Pinpoint the cell where the given text exists, returning its [X, Y] midpoint coordinate. 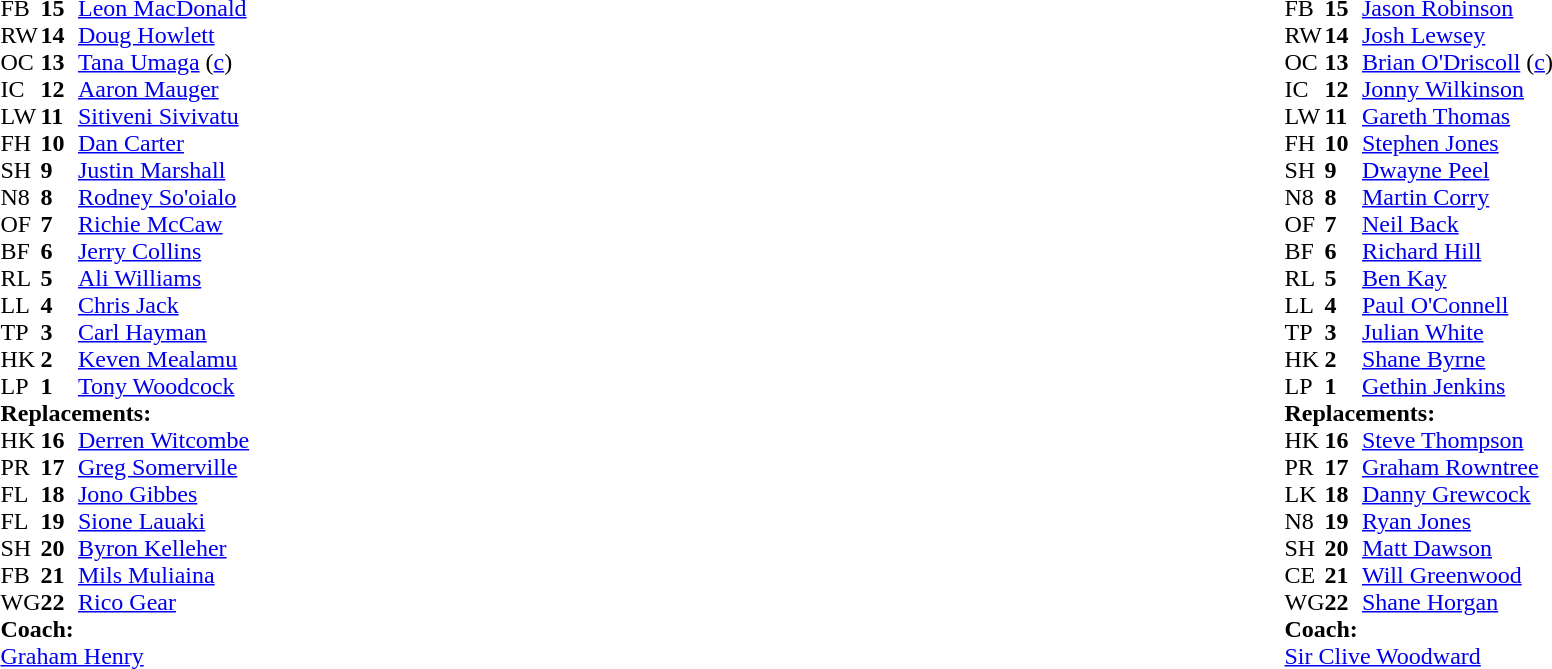
Carl Hayman [164, 332]
LK [1305, 494]
Coach: [124, 630]
Justin Marshall [164, 170]
Jono Gibbes [164, 494]
Jerry Collins [164, 252]
Dan Carter [164, 144]
Aaron Mauger [164, 90]
FB [20, 576]
Tana Umaga (c) [164, 62]
Derren Witcombe [164, 440]
Keven Mealamu [164, 360]
Mils Muliaina [164, 576]
CE [1305, 576]
Graham Henry [124, 656]
Rico Gear [164, 602]
Richie McCaw [164, 224]
Replacements: [124, 414]
Chris Jack [164, 306]
Greg Somerville [164, 468]
Sione Lauaki [164, 522]
Ali Williams [164, 278]
Sitiveni Sivivatu [164, 116]
Rodney So'oialo [164, 198]
Byron Kelleher [164, 548]
Tony Woodcock [164, 386]
Doug Howlett [164, 36]
